Search for the cell housing the specified text and yield its [x, y] center coordinate. 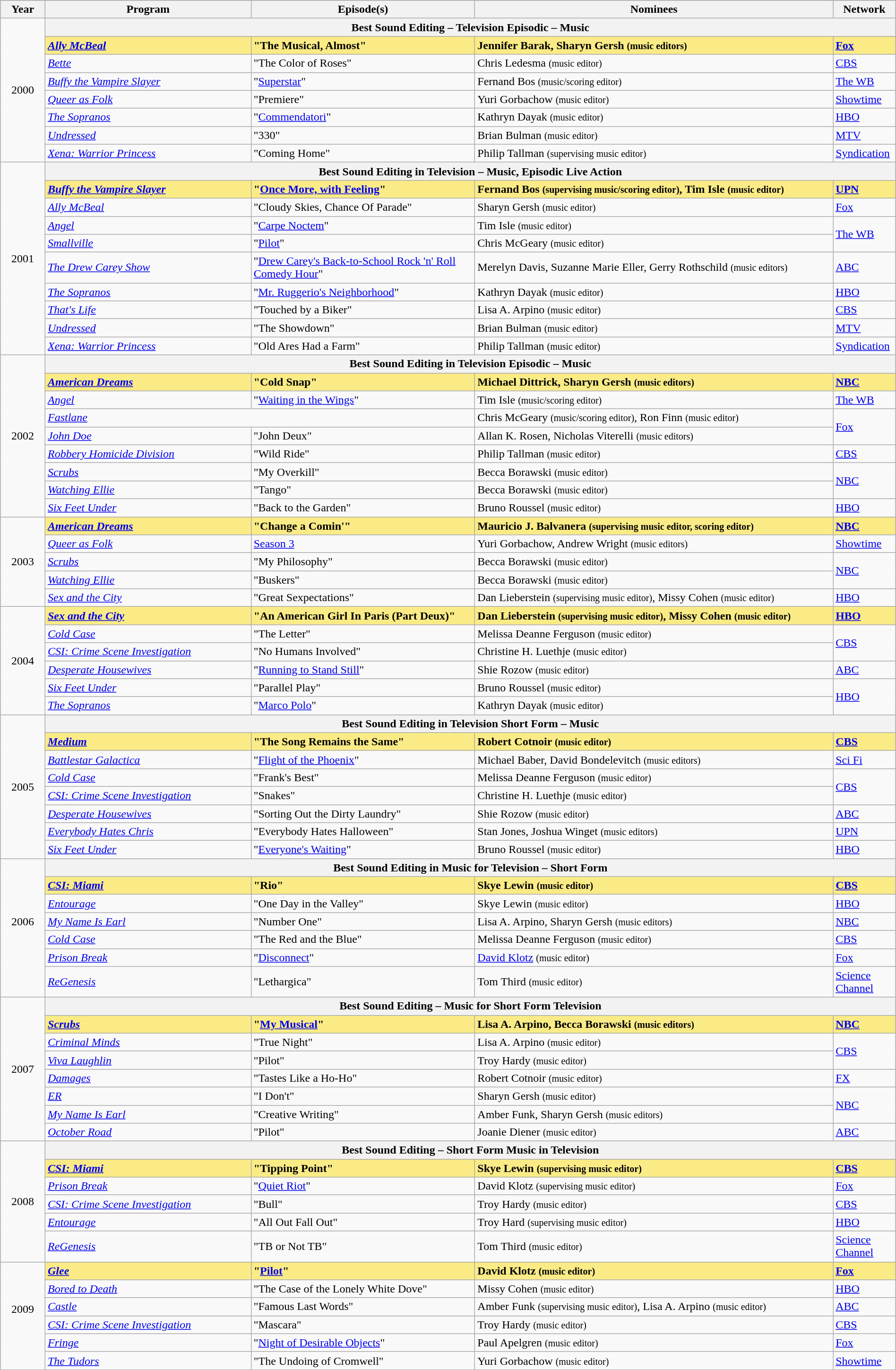
David Klotz (supervising music editor) [654, 1186]
"No Humans Involved" [363, 652]
"Frank's Best" [363, 777]
"The Showdown" [363, 328]
"TB or Not TB" [363, 1247]
2007 [23, 1069]
Michael Baber, David Bondelevitch (music editors) [654, 759]
"All Out Fall Out" [363, 1222]
"The Letter" [363, 634]
The Drew Carey Show [148, 267]
2004 [23, 661]
Best Sound Editing in Television Short Form – Music [470, 724]
"Touched by a Biker" [363, 310]
"The Musical, Almost" [363, 45]
"Once More, with Feeling" [363, 189]
The Tudors [148, 1361]
"Rio" [363, 886]
"I Don't" [363, 1096]
Troy Hard (supervising music editor) [654, 1222]
Allan K. Rosen, Nicholas Viterelli (music editors) [654, 436]
ER [148, 1096]
"Back to the Garden" [363, 508]
"My Philosophy" [363, 562]
Smallville [148, 243]
Stan Jones, Joshua Winget (music editors) [654, 832]
Merelyn Davis, Suzanne Marie Eller, Gerry Rothschild (music editors) [654, 267]
Mauricio J. Balvanera (supervising music editor, scoring editor) [654, 526]
"Change a Comin'" [363, 526]
Tim Isle (music editor) [654, 225]
"The Red and the Blue" [363, 939]
"Mascara" [363, 1325]
Chris McGeary (music/scoring editor), Ron Finn (music editor) [654, 418]
Fastlane [260, 418]
"The Color of Roses" [363, 63]
2003 [23, 562]
"An American Girl In Paris (Part Deux)" [363, 616]
Program [148, 9]
"Tipping Point" [363, 1168]
That's Life [148, 310]
"Wild Ride" [363, 454]
"Cold Snap" [363, 382]
Philip Tallman (supervising music editor) [654, 153]
"Everyone's Waiting" [363, 850]
Fernand Bos (music/scoring editor) [654, 81]
"330" [363, 135]
Season 3 [363, 544]
2006 [23, 928]
Best Sound Editing in Music for Television – Short Form [470, 868]
2000 [23, 90]
Best Sound Editing – Short Form Music in Television [470, 1150]
"Creative Writing" [363, 1114]
2009 [23, 1316]
"Disconnect" [363, 957]
"Lethargica" [363, 982]
"My Overkill" [363, 472]
"True Night" [363, 1042]
Sci Fi [865, 759]
Yuri Gorbachow, Andrew Wright (music editors) [654, 544]
Best Sound Editing – Television Episodic – Music [470, 27]
"Mr. Ruggerio's Neighborhood" [363, 292]
Everybody Hates Chris [148, 832]
Bored to Death [148, 1289]
Year [23, 9]
Medium [148, 741]
"Drew Carey's Back-to-School Rock 'n' Roll Comedy Hour" [363, 267]
"Number One" [363, 922]
Battlestar Galactica [148, 759]
Bette [148, 63]
"Sorting Out the Dirty Laundry" [363, 813]
2001 [23, 258]
2005 [23, 786]
"Famous Last Words" [363, 1307]
"Everybody Hates Halloween" [363, 832]
"Superstar" [363, 81]
Fringe [148, 1343]
Damages [148, 1078]
Robbery Homicide Division [148, 454]
Chris Ledesma (music editor) [654, 63]
"Flight of the Phoenix" [363, 759]
2002 [23, 436]
Missy Cohen (music editor) [654, 1289]
Episode(s) [363, 9]
Fernand Bos (supervising music/scoring editor), Tim Isle (music editor) [654, 189]
"Running to Stand Still" [363, 670]
Castle [148, 1307]
Jennifer Barak, Sharyn Gersh (music editors) [654, 45]
"The Song Remains the Same" [363, 741]
"Tastes Like a Ho-Ho" [363, 1078]
"Waiting in the Wings" [363, 400]
"John Deux" [363, 436]
Amber Funk (supervising music editor), Lisa A. Arpino (music editor) [654, 1307]
"Night of Desirable Objects" [363, 1343]
Lisa A. Arpino, Sharyn Gersh (music editors) [654, 922]
"One Day in the Valley" [363, 904]
"My Musical" [363, 1024]
Tim Isle (music/scoring editor) [654, 400]
Glee [148, 1271]
Chris McGeary (music editor) [654, 243]
October Road [148, 1132]
Best Sound Editing in Television Episodic – Music [470, 364]
"The Undoing of Cromwell" [363, 1361]
John Doe [148, 436]
"Premiere" [363, 99]
"Carpe Noctem" [363, 225]
"Snakes" [363, 795]
Network [865, 9]
"Old Ares Had a Farm" [363, 346]
2008 [23, 1201]
Amber Funk, Sharyn Gersh (music editors) [654, 1114]
"Parallel Play" [363, 688]
"Marco Polo" [363, 706]
Skye Lewin (supervising music editor) [654, 1168]
Nominees [654, 9]
Joanie Diener (music editor) [654, 1132]
Viva Laughlin [148, 1060]
"Commendatori" [363, 117]
FX [865, 1078]
"Cloudy Skies, Chance Of Parade" [363, 207]
"The Case of the Lonely White Dove" [363, 1289]
Criminal Minds [148, 1042]
Best Sound Editing – Music for Short Form Television [470, 1006]
Paul Apelgren (music editor) [654, 1343]
"Coming Home" [363, 153]
Lisa A. Arpino, Becca Borawski (music editors) [654, 1024]
"Quiet Riot" [363, 1186]
"Buskers" [363, 580]
"Tango" [363, 490]
Best Sound Editing in Television – Music, Episodic Live Action [470, 171]
"Great Sexpectations" [363, 598]
Michael Dittrick, Sharyn Gersh (music editors) [654, 382]
"Bull" [363, 1204]
